From the cell containing the given text, extract its center point as (X, Y) coordinate. 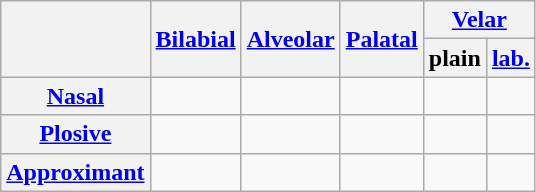
lab. (510, 58)
Velar (479, 20)
Bilabial (196, 39)
Nasal (76, 96)
Palatal (382, 39)
Approximant (76, 172)
Plosive (76, 134)
plain (454, 58)
Alveolar (290, 39)
